From the cell containing the given text, extract its center point as (x, y) coordinate. 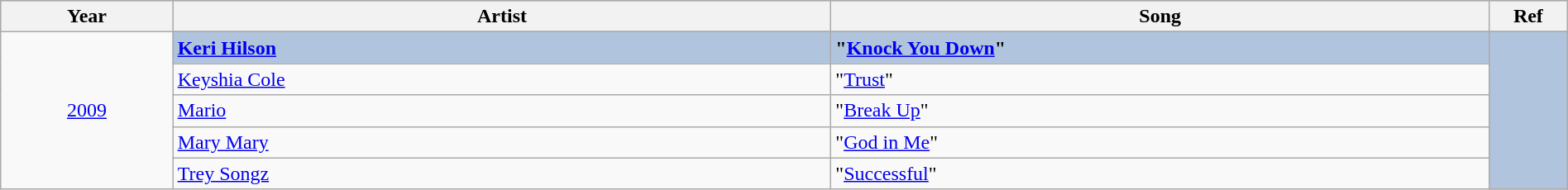
2009 (87, 111)
"God in Me" (1160, 142)
Year (87, 17)
Mario (502, 111)
Artist (502, 17)
Keyshia Cole (502, 79)
"Break Up" (1160, 111)
Trey Songz (502, 173)
Mary Mary (502, 142)
Song (1160, 17)
"Successful" (1160, 173)
Ref (1528, 17)
Keri Hilson (502, 48)
"Trust" (1160, 79)
"Knock You Down" (1160, 48)
